Return the (X, Y) coordinate for the center point of the cell that contains the specified text.  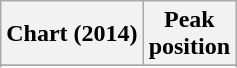
Chart (2014) (72, 34)
Peakposition (189, 34)
